Extract the [X, Y] coordinate from the center of the cell holding the provided text.  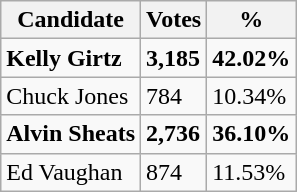
11.53% [252, 172]
42.02% [252, 58]
% [252, 20]
784 [174, 96]
874 [174, 172]
10.34% [252, 96]
2,736 [174, 134]
Votes [174, 20]
Kelly Girtz [71, 58]
3,185 [174, 58]
Alvin Sheats [71, 134]
Candidate [71, 20]
36.10% [252, 134]
Chuck Jones [71, 96]
Ed Vaughan [71, 172]
